Output the (X, Y) coordinate of the center of the cell containing the given text.  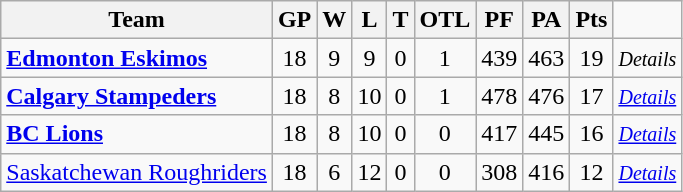
GP (294, 20)
19 (592, 58)
417 (500, 134)
T (400, 20)
478 (500, 96)
16 (592, 134)
W (334, 20)
Saskatchewan Roughriders (137, 172)
PF (500, 20)
Pts (592, 20)
308 (500, 172)
6 (334, 172)
Edmonton Eskimos (137, 58)
17 (592, 96)
439 (500, 58)
416 (546, 172)
PA (546, 20)
445 (546, 134)
Calgary Stampeders (137, 96)
Team (137, 20)
OTL (445, 20)
L (370, 20)
463 (546, 58)
476 (546, 96)
BC Lions (137, 134)
